Identify which cell holds the provided text, then report its [X, Y] central coordinate. 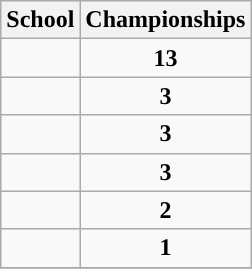
13 [166, 58]
School [40, 20]
Championships [166, 20]
1 [166, 248]
2 [166, 210]
